Determine the (X, Y) coordinate at the center of the cell enclosing the given text.  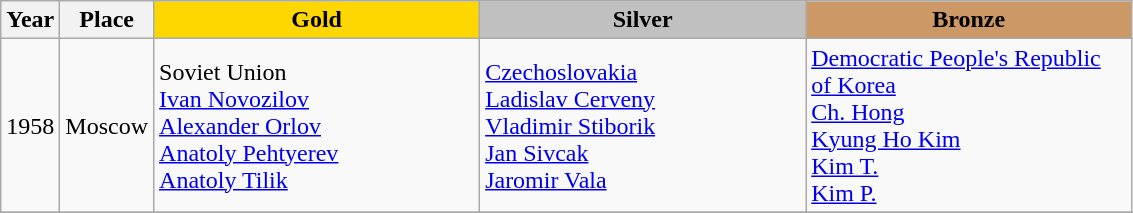
Place (107, 20)
Bronze (969, 20)
Gold (317, 20)
Year (30, 20)
Moscow (107, 126)
Soviet UnionIvan NovozilovAlexander OrlovAnatoly PehtyerevAnatoly Tilik (317, 126)
Silver (643, 20)
1958 (30, 126)
CzechoslovakiaLadislav CervenyVladimir StiborikJan SivcakJaromir Vala (643, 126)
Democratic People's Republic of KoreaCh. HongKyung Ho KimKim T.Kim P. (969, 126)
